Locate the cell with the specified text and output its (x, y) center coordinate. 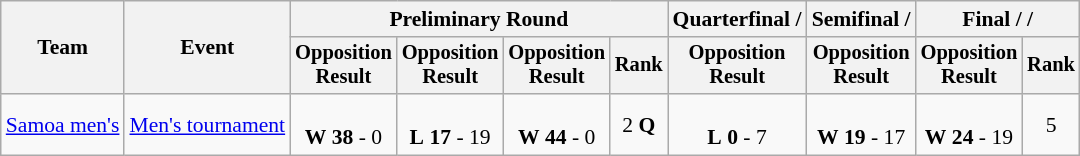
Semifinal / (862, 19)
Preliminary Round (478, 19)
W 44 - 0 (556, 124)
Team (63, 48)
Samoa men's (63, 124)
Event (207, 48)
W 19 - 17 (862, 124)
W 24 - 19 (970, 124)
L 0 - 7 (738, 124)
5 (1051, 124)
L 17 - 19 (450, 124)
Quarterfinal / (738, 19)
Final / / (998, 19)
W 38 - 0 (344, 124)
2 Q (639, 124)
Men's tournament (207, 124)
